Identify which cell holds the provided text, then report its [x, y] central coordinate. 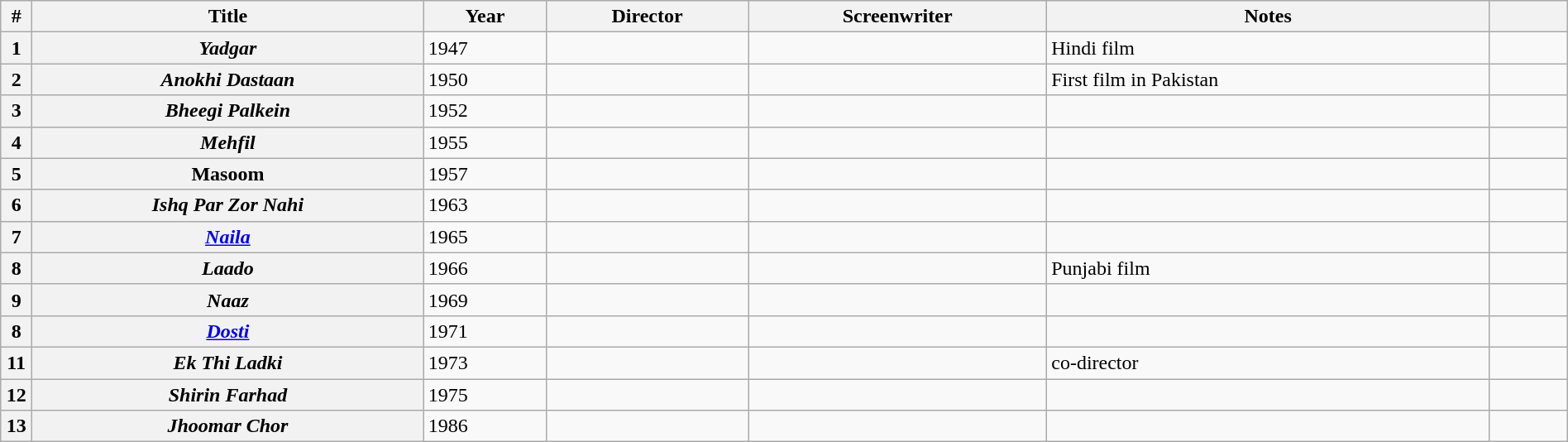
First film in Pakistan [1269, 79]
Masoom [228, 174]
Jhoomar Chor [228, 426]
Mehfil [228, 142]
5 [17, 174]
Yadgar [228, 48]
1975 [485, 395]
Dosti [228, 331]
Screenwriter [898, 17]
Hindi film [1269, 48]
co-director [1269, 363]
Year [485, 17]
1955 [485, 142]
12 [17, 395]
# [17, 17]
1973 [485, 363]
1952 [485, 111]
3 [17, 111]
Director [647, 17]
1950 [485, 79]
11 [17, 363]
7 [17, 237]
Notes [1269, 17]
Ishq Par Zor Nahi [228, 205]
4 [17, 142]
Title [228, 17]
Anokhi Dastaan [228, 79]
1986 [485, 426]
1969 [485, 300]
9 [17, 300]
1947 [485, 48]
Naila [228, 237]
2 [17, 79]
Punjabi film [1269, 268]
6 [17, 205]
13 [17, 426]
Ek Thi Ladki [228, 363]
Bheegi Palkein [228, 111]
1963 [485, 205]
1957 [485, 174]
Laado [228, 268]
1966 [485, 268]
Shirin Farhad [228, 395]
1 [17, 48]
1971 [485, 331]
1965 [485, 237]
Naaz [228, 300]
